Search for the cell housing the specified text and yield its (x, y) center coordinate. 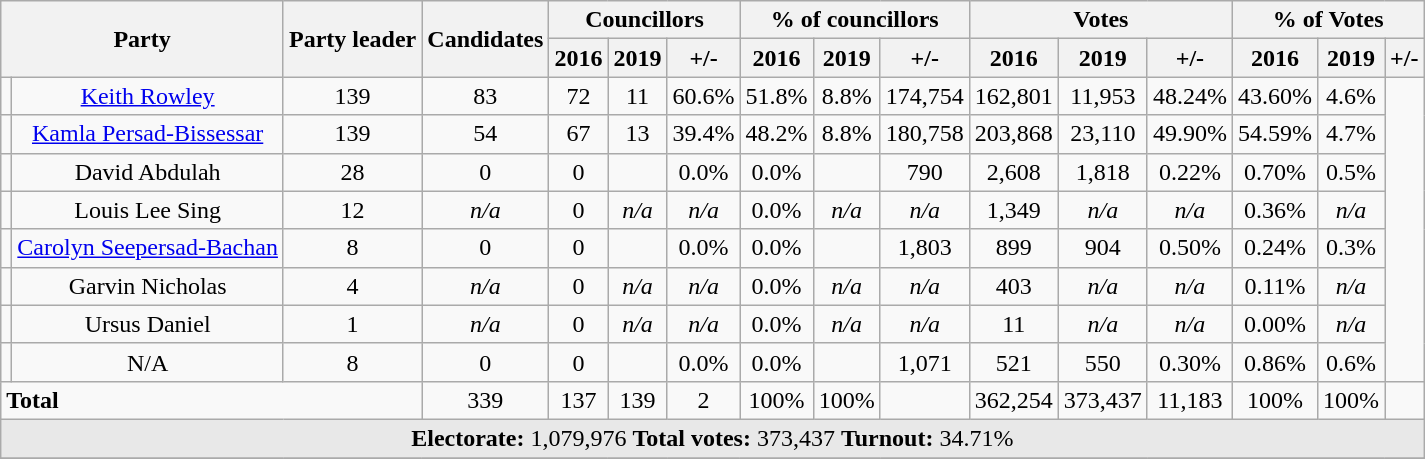
1 (352, 324)
0.5% (1350, 172)
790 (924, 172)
0.24% (1274, 248)
48.24% (1190, 96)
Councillors (644, 20)
12 (352, 210)
1,349 (1014, 210)
0.36% (1274, 210)
11,953 (1102, 96)
48.2% (776, 134)
11,183 (1190, 400)
Ursus Daniel (148, 324)
4.7% (1350, 134)
Garvin Nicholas (148, 286)
83 (486, 96)
Party (142, 39)
2 (704, 400)
4 (352, 286)
174,754 (924, 96)
373,437 (1102, 400)
521 (1014, 362)
David Abdulah (148, 172)
203,868 (1014, 134)
0.3% (1350, 248)
0.70% (1274, 172)
180,758 (924, 134)
Votes (1100, 20)
54.59% (1274, 134)
1,818 (1102, 172)
67 (578, 134)
Candidates (486, 39)
Party leader (352, 39)
904 (1102, 248)
1,803 (924, 248)
362,254 (1014, 400)
899 (1014, 248)
13 (638, 134)
54 (486, 134)
0.50% (1190, 248)
Keith Rowley (148, 96)
0.30% (1190, 362)
Carolyn Seepersad-Bachan (148, 248)
550 (1102, 362)
403 (1014, 286)
339 (486, 400)
43.60% (1274, 96)
51.8% (776, 96)
137 (578, 400)
Electorate: 1,079,976 Total votes: 373,437 Turnout: 34.71% (712, 438)
Total (212, 400)
% of Votes (1328, 20)
4.6% (1350, 96)
1,071 (924, 362)
0.86% (1274, 362)
0.11% (1274, 286)
72 (578, 96)
23,110 (1102, 134)
2,608 (1014, 172)
28 (352, 172)
60.6% (704, 96)
Kamla Persad-Bissessar (148, 134)
0.22% (1190, 172)
% of councillors (854, 20)
49.90% (1190, 134)
162,801 (1014, 96)
0.00% (1274, 324)
Louis Lee Sing (148, 210)
39.4% (704, 134)
N/A (148, 362)
0.6% (1350, 362)
